Return [X, Y] of the center of cell containing provided text 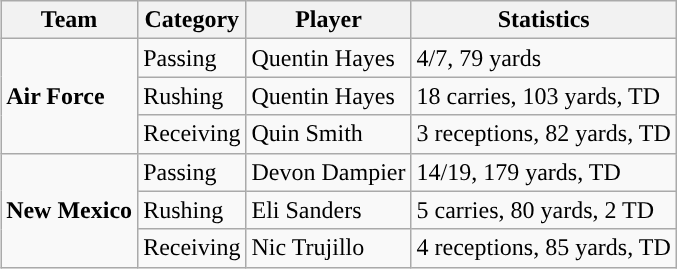
4 receptions, 85 yards, TD [544, 248]
Air Force [70, 96]
18 carries, 103 yards, TD [544, 96]
3 receptions, 82 yards, TD [544, 134]
14/19, 179 yards, TD [544, 172]
5 carries, 80 yards, 2 TD [544, 210]
Team [70, 20]
Eli Sanders [328, 210]
Devon Dampier [328, 172]
Quin Smith [328, 134]
4/7, 79 yards [544, 58]
Player [328, 20]
Statistics [544, 20]
New Mexico [70, 210]
Nic Trujillo [328, 248]
Category [192, 20]
